Capture the cell that displays the provided text and extract its [x, y] central coordinate. 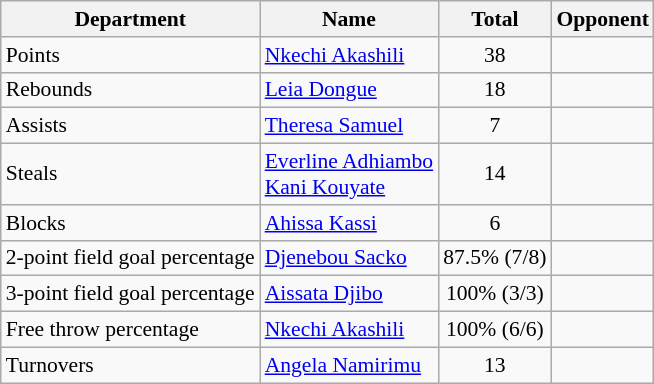
7 [494, 126]
100% (3/3) [494, 294]
Assists [130, 126]
Points [130, 55]
Turnovers [130, 365]
Aissata Djibo [350, 294]
Angela Namirimu [350, 365]
87.5% (7/8) [494, 258]
Theresa Samuel [350, 126]
18 [494, 90]
Opponent [602, 19]
3-point field goal percentage [130, 294]
14 [494, 174]
13 [494, 365]
Djenebou Sacko [350, 258]
Free throw percentage [130, 330]
Rebounds [130, 90]
100% (6/6) [494, 330]
Ahissa Kassi [350, 223]
2-point field goal percentage [130, 258]
Department [130, 19]
Leia Dongue [350, 90]
Name [350, 19]
38 [494, 55]
Steals [130, 174]
Everline Adhiambo Kani Kouyate [350, 174]
6 [494, 223]
Total [494, 19]
Blocks [130, 223]
